From the cell containing the given text, extract its center point as (x, y) coordinate. 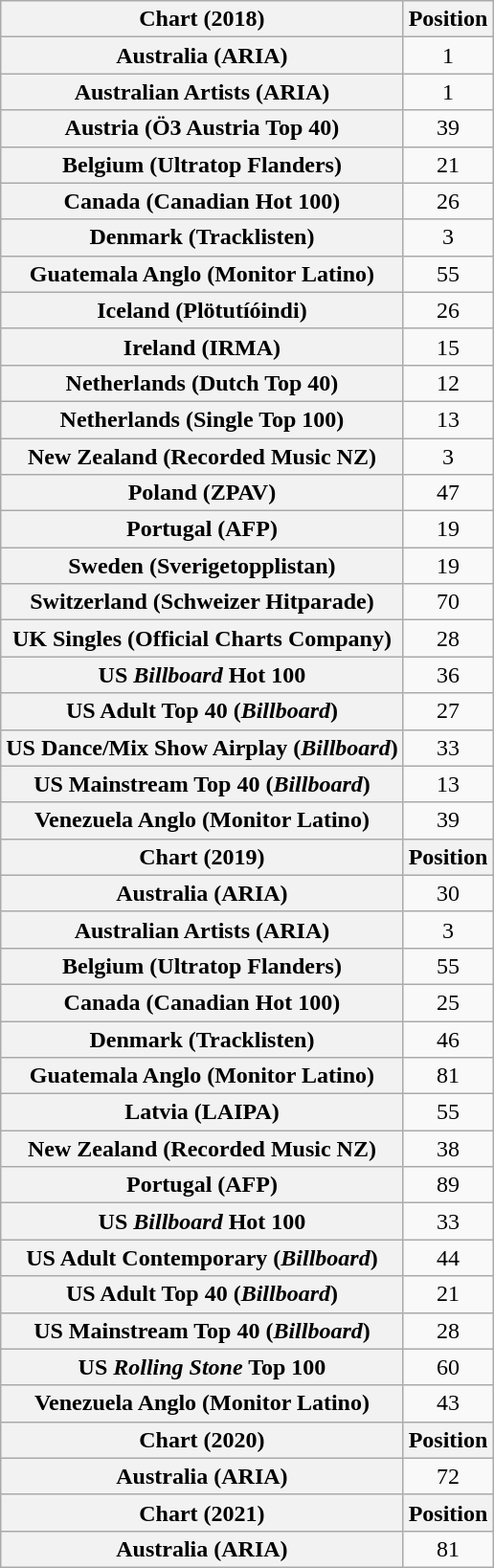
Poland (ZPAV) (202, 493)
36 (448, 675)
44 (448, 1258)
46 (448, 1039)
43 (448, 1403)
15 (448, 347)
Latvia (LAIPA) (202, 1112)
Netherlands (Dutch Top 40) (202, 383)
Netherlands (Single Top 100) (202, 419)
38 (448, 1149)
27 (448, 711)
Ireland (IRMA) (202, 347)
Chart (2018) (202, 19)
89 (448, 1185)
70 (448, 602)
25 (448, 1002)
Austria (Ö3 Austria Top 40) (202, 128)
Chart (2021) (202, 1512)
Sweden (Sverigetopplistan) (202, 566)
47 (448, 493)
UK Singles (Official Charts Company) (202, 638)
60 (448, 1367)
12 (448, 383)
30 (448, 893)
Chart (2019) (202, 857)
US Rolling Stone Top 100 (202, 1367)
72 (448, 1476)
Switzerland (Schweizer Hitparade) (202, 602)
Iceland (Plötutíóindi) (202, 310)
US Adult Contemporary (Billboard) (202, 1258)
Chart (2020) (202, 1440)
US Dance/Mix Show Airplay (Billboard) (202, 748)
